For the text-containing cell, return its midpoint in [x, y] coordinate format. 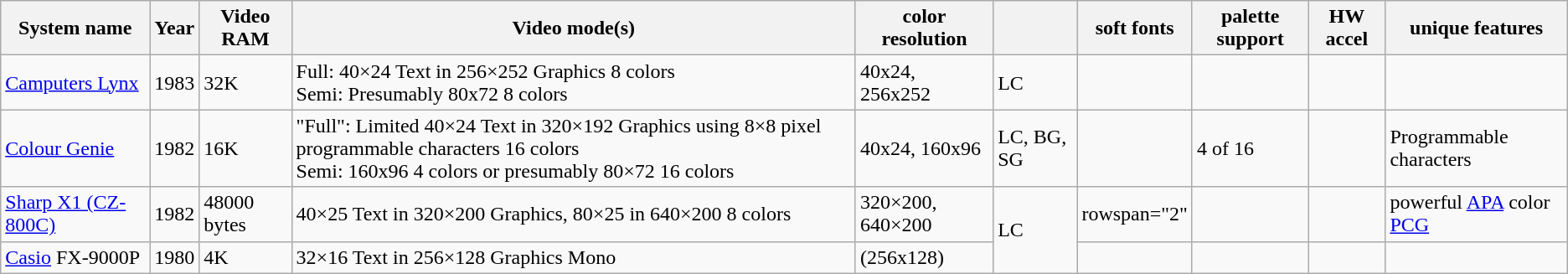
48000 bytes [245, 215]
Year [174, 28]
Video RAM [245, 28]
System name [75, 28]
Sharp X1 (CZ-800C) [75, 215]
LC, BG, SG [1035, 148]
40x24, 160x96 [924, 148]
rowspan="2" [1135, 215]
16K [245, 148]
Camputers Lynx [75, 82]
soft fonts [1135, 28]
4 of 16 [1250, 148]
color resolution [924, 28]
"Full": Limited 40×24 Text in 320×192 Graphics using 8×8 pixel programmable characters 16 colorsSemi: 160x96 4 colors or presumably 80×72 16 colors [573, 148]
unique features [1476, 28]
Full: 40×24 Text in 256×252 Graphics 8 colorsSemi: Presumably 80x72 8 colors [573, 82]
powerful APA color PCG [1476, 215]
palette support [1250, 28]
40×25 Text in 320×200 Graphics, 80×25 in 640×200 8 colors [573, 215]
32K [245, 82]
HW accel [1347, 28]
Programmable characters [1476, 148]
Colour Genie [75, 148]
1980 [174, 257]
Casio FX-9000P [75, 257]
40x24, 256x252 [924, 82]
Video mode(s) [573, 28]
(256x128) [924, 257]
32×16 Text in 256×128 Graphics Mono [573, 257]
4K [245, 257]
1983 [174, 82]
320×200, 640×200 [924, 215]
